Return [X, Y] of the center of cell containing provided text 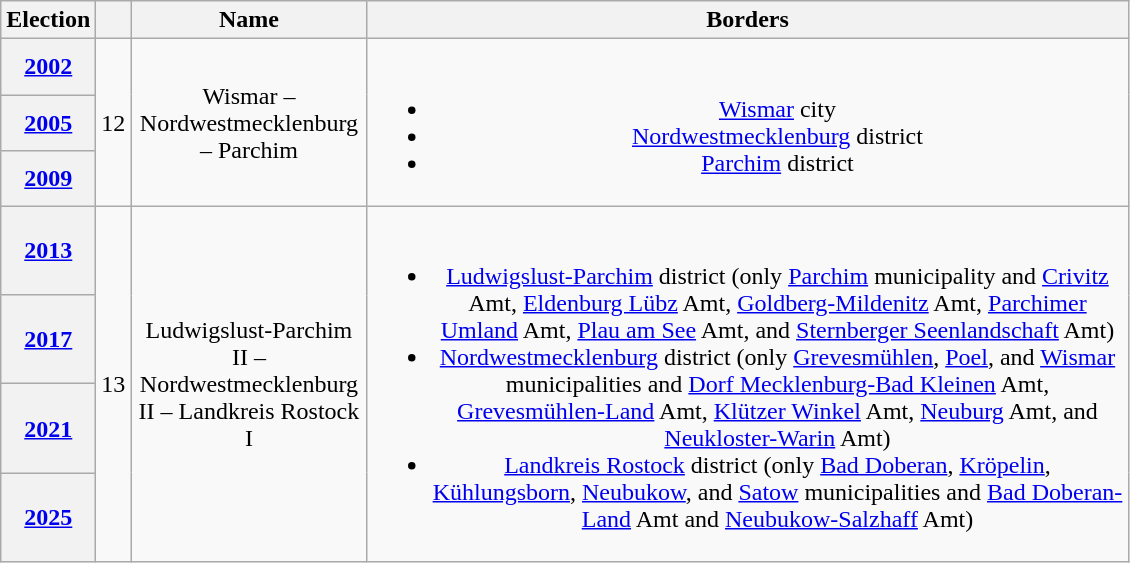
2002 [48, 67]
12 [114, 122]
2005 [48, 122]
2025 [48, 518]
Election [48, 20]
13 [114, 384]
2013 [48, 250]
Ludwigslust-Parchim II – Nordwestmecklenburg II – Landkreis Rostock I [249, 384]
Wismar – Nordwestmecklenburg – Parchim [249, 122]
2009 [48, 178]
Name [249, 20]
Wismar cityNordwestmecklenburg districtParchim district [748, 122]
Borders [748, 20]
2021 [48, 428]
2017 [48, 340]
